Return [X, Y] of the center of cell containing provided text 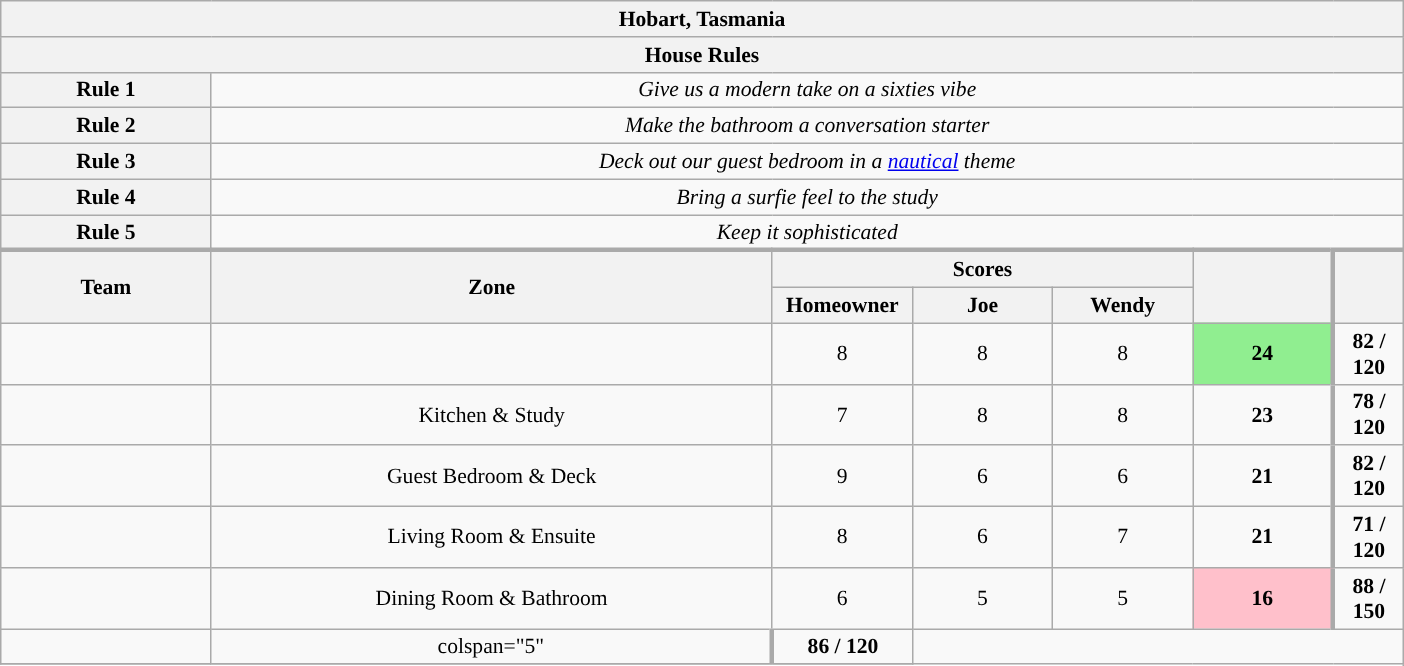
Rule 5 [106, 233]
88 / 150 [1368, 598]
Joe [982, 306]
Team [106, 288]
Keep it sophisticated [807, 233]
78 / 120 [1368, 414]
24 [1263, 354]
Scores [982, 270]
71 / 120 [1368, 538]
Give us a modern take on a sixties vibe [807, 90]
Deck out our guest bedroom in a nautical theme [807, 162]
Guest Bedroom & Deck [492, 476]
Zone [492, 288]
Rule 2 [106, 126]
Bring a surfie feel to the study [807, 197]
Dining Room & Bathroom [492, 598]
Wendy [1123, 306]
Hobart, Tasmania [702, 19]
Make the bathroom a conversation starter [807, 126]
16 [1263, 598]
Rule 3 [106, 162]
colspan="5" [492, 647]
Rule 1 [106, 90]
86 / 120 [842, 647]
Living Room & Ensuite [492, 538]
Homeowner [842, 306]
9 [842, 476]
Kitchen & Study [492, 414]
Rule 4 [106, 197]
23 [1263, 414]
House Rules [702, 55]
